Provide the (x, y) coordinate of the cell's center where the given text is located.  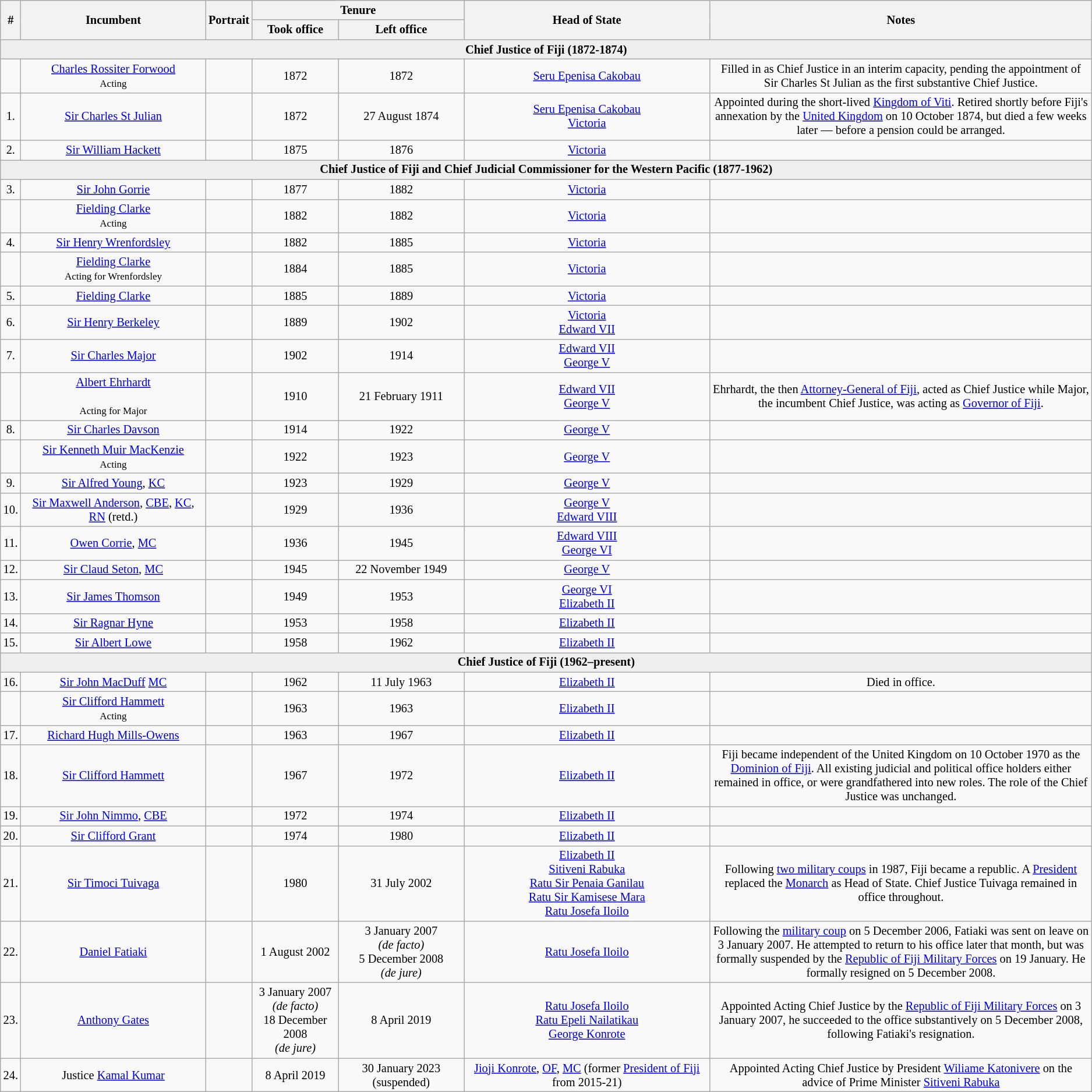
Notes (901, 20)
1. (10, 116)
5. (10, 296)
Sir Clifford Grant (113, 836)
Sir Kenneth Muir MacKenzieActing (113, 457)
17. (10, 735)
21. (10, 884)
9. (10, 483)
23. (10, 1020)
Seru Epenisa CakobauVictoria (587, 116)
1884 (295, 269)
Daniel Fatiaki (113, 952)
Sir Charles St Julian (113, 116)
Fielding ClarkeActing for Wrenfordsley (113, 269)
Sir John Gorrie (113, 189)
Sir Albert Lowe (113, 642)
22 November 1949 (401, 570)
Sir John MacDuff MC (113, 682)
3 January 2007(de facto)5 December 2008(de jure) (401, 952)
Sir Clifford HammettActing (113, 708)
Jioji Konrote, OF, MC (former President of Fiji from 2015-21) (587, 1075)
Anthony Gates (113, 1020)
20. (10, 836)
Left office (401, 30)
18. (10, 776)
Ratu Josefa IloiloRatu Epeli NailatikauGeorge Konrote (587, 1020)
14. (10, 623)
Sir Ragnar Hyne (113, 623)
Sir Henry Berkeley (113, 322)
Head of State (587, 20)
Justice Kamal Kumar (113, 1075)
Sir Clifford Hammett (113, 776)
Sir John Nimmo, CBE (113, 816)
Sir Maxwell Anderson, CBE, KC, RN (retd.) (113, 510)
4. (10, 242)
15. (10, 642)
Sir Alfred Young, KC (113, 483)
Appointed Acting Chief Justice by President Wiliame Katonivere on the advice of Prime Minister Sitiveni Rabuka (901, 1075)
Sir Henry Wrenfordsley (113, 242)
Ratu Josefa Iloilo (587, 952)
1875 (295, 150)
31 July 2002 (401, 884)
Sir William Hackett (113, 150)
1 August 2002 (295, 952)
3 January 2007(de facto)18 December 2008(de jure) (295, 1020)
Chief Justice of Fiji and Chief Judicial Commissioner for the Western Pacific (1877-1962) (546, 169)
Seru Epenisa Cakobau (587, 76)
3. (10, 189)
Edward VIIIGeorge VI (587, 543)
Fielding Clarke (113, 296)
Albert EhrhardtActing for Major (113, 397)
George VIElizabeth II (587, 596)
Sir James Thomson (113, 596)
1949 (295, 596)
2. (10, 150)
27 August 1874 (401, 116)
Portrait (229, 20)
Tenure (358, 10)
24. (10, 1075)
1876 (401, 150)
6. (10, 322)
22. (10, 952)
Owen Corrie, MC (113, 543)
16. (10, 682)
Took office (295, 30)
George VEdward VIII (587, 510)
21 February 1911 (401, 397)
Died in office. (901, 682)
1910 (295, 397)
30 January 2023 (suspended) (401, 1075)
Richard Hugh Mills-Owens (113, 735)
Ehrhardt, the then Attorney-General of Fiji, acted as Chief Justice while Major, the incumbent Chief Justice, was acting as Governor of Fiji. (901, 397)
11 July 1963 (401, 682)
VictoriaEdward VII (587, 322)
Fielding ClarkeActing (113, 216)
19. (10, 816)
Chief Justice of Fiji (1872-1874) (546, 50)
Sir Claud Seton, MC (113, 570)
10. (10, 510)
8. (10, 430)
Sir Charles Davson (113, 430)
12. (10, 570)
Elizabeth IISitiveni RabukaRatu Sir Penaia GanilauRatu Sir Kamisese MaraRatu Josefa Iloilo (587, 884)
Charles Rossiter ForwoodActing (113, 76)
Sir Charles Major (113, 356)
Sir Timoci Tuivaga (113, 884)
Incumbent (113, 20)
# (10, 20)
Chief Justice of Fiji (1962–present) (546, 662)
7. (10, 356)
13. (10, 596)
11. (10, 543)
Filled in as Chief Justice in an interim capacity, pending the appointment of Sir Charles St Julian as the first substantive Chief Justice. (901, 76)
1877 (295, 189)
